For the text-containing cell, return its midpoint in (X, Y) coordinate format. 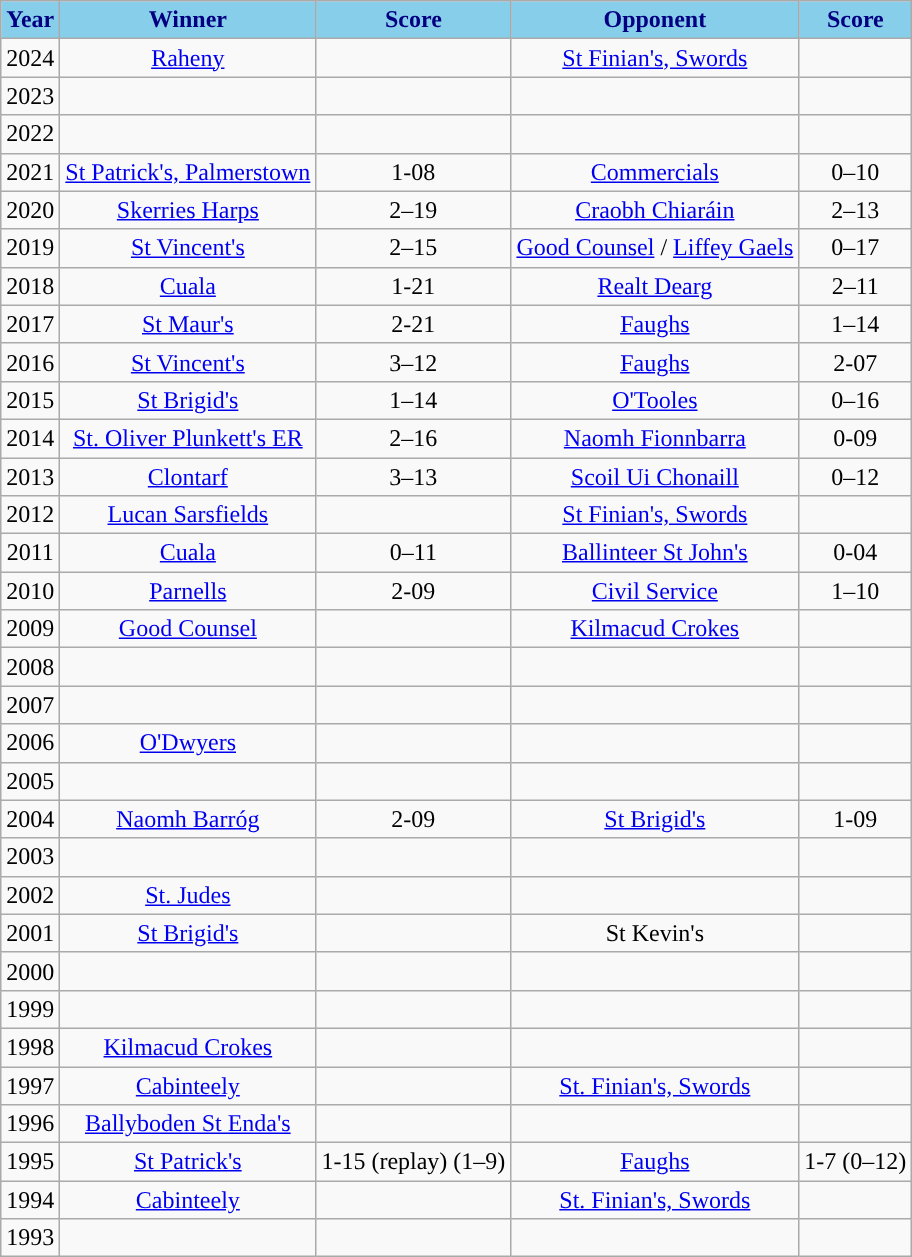
Skerries Harps (188, 210)
2–11 (856, 286)
2002 (30, 895)
2007 (30, 705)
0–17 (856, 248)
2-21 (414, 324)
1997 (30, 1085)
Year (30, 20)
2023 (30, 96)
2016 (30, 362)
2004 (30, 819)
0–10 (856, 172)
2–19 (414, 210)
2013 (30, 477)
Ballyboden St Enda's (188, 1124)
St Maur's (188, 324)
2–15 (414, 248)
2019 (30, 248)
St Patrick's, Palmerstown (188, 172)
Commercials (655, 172)
1996 (30, 1124)
2011 (30, 553)
St. Oliver Plunkett's ER (188, 438)
Raheny (188, 58)
St Patrick's (188, 1162)
3–13 (414, 477)
0–11 (414, 553)
Lucan Sarsfields (188, 515)
1-7 (0–12) (856, 1162)
Good Counsel / Liffey Gaels (655, 248)
1-09 (856, 819)
1-08 (414, 172)
2001 (30, 933)
2009 (30, 629)
0–12 (856, 477)
1993 (30, 1238)
Naomh Fionnbarra (655, 438)
2-07 (856, 362)
1999 (30, 1009)
Craobh Chiaráin (655, 210)
2000 (30, 971)
Ballinteer St John's (655, 553)
O'Dwyers (188, 743)
2010 (30, 591)
Realt Dearg (655, 286)
Clontarf (188, 477)
Opponent (655, 20)
St. Judes (188, 895)
2018 (30, 286)
2008 (30, 667)
2005 (30, 781)
2–16 (414, 438)
2003 (30, 857)
2021 (30, 172)
1-15 (replay) (1–9) (414, 1162)
1998 (30, 1047)
2017 (30, 324)
Winner (188, 20)
Parnells (188, 591)
0-09 (856, 438)
1995 (30, 1162)
3–12 (414, 362)
1994 (30, 1200)
0–16 (856, 400)
Civil Service (655, 591)
1–10 (856, 591)
1-21 (414, 286)
St Kevin's (655, 933)
Scoil Ui Chonaill (655, 477)
2012 (30, 515)
2015 (30, 400)
0-04 (856, 553)
2022 (30, 134)
Good Counsel (188, 629)
O'Tooles (655, 400)
2014 (30, 438)
2–13 (856, 210)
2020 (30, 210)
2006 (30, 743)
Naomh Barróg (188, 819)
2024 (30, 58)
